Extract the [X, Y] coordinate from the center of the cell holding the provided text.  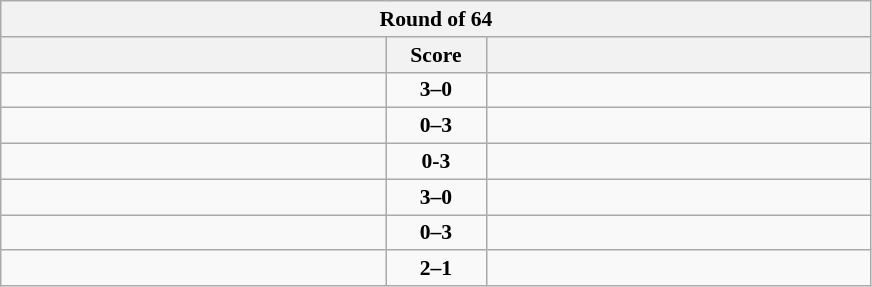
Score [436, 55]
0-3 [436, 162]
Round of 64 [436, 19]
2–1 [436, 269]
